Search for the cell housing the specified text and yield its [x, y] center coordinate. 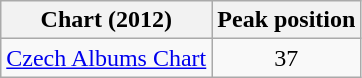
Chart (2012) [106, 20]
Peak position [286, 20]
37 [286, 58]
Czech Albums Chart [106, 58]
